Locate the cell with the specified text and output its [X, Y] center coordinate. 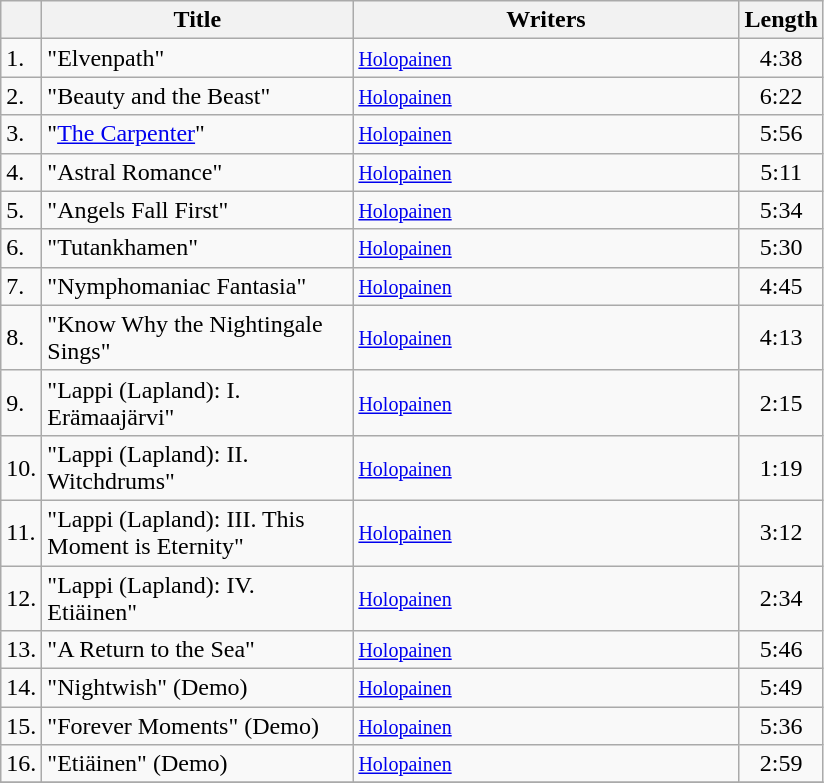
5. [22, 210]
4. [22, 172]
"Etiäinen" (Demo) [198, 764]
12. [22, 598]
"Lappi (Lapland): II. Witchdrums" [198, 468]
"A Return to the Sea" [198, 650]
1. [22, 58]
11. [22, 532]
2:59 [781, 764]
Length [781, 20]
4:13 [781, 338]
"Beauty and the Beast" [198, 96]
5:30 [781, 248]
"Angels Fall First" [198, 210]
"Elvenpath" [198, 58]
Title [198, 20]
5:49 [781, 688]
14. [22, 688]
13. [22, 650]
5:46 [781, 650]
5:11 [781, 172]
"Astral Romance" [198, 172]
"Lappi (Lapland): IV. Etiäinen" [198, 598]
2:15 [781, 402]
2:34 [781, 598]
"Forever Moments" (Demo) [198, 726]
8. [22, 338]
4:38 [781, 58]
5:56 [781, 134]
16. [22, 764]
5:34 [781, 210]
"Know Why the Nightingale Sings" [198, 338]
6:22 [781, 96]
2. [22, 96]
4:45 [781, 286]
10. [22, 468]
6. [22, 248]
5:36 [781, 726]
"Lappi (Lapland): I. Erämaajärvi" [198, 402]
"Nymphomaniac Fantasia" [198, 286]
15. [22, 726]
3:12 [781, 532]
"Lappi (Lapland): III. This Moment is Eternity" [198, 532]
3. [22, 134]
"The Carpenter" [198, 134]
9. [22, 402]
1:19 [781, 468]
7. [22, 286]
"Nightwish" (Demo) [198, 688]
"Tutankhamen" [198, 248]
Writers [546, 20]
